Pinpoint the cell where the given text exists, returning its (X, Y) midpoint coordinate. 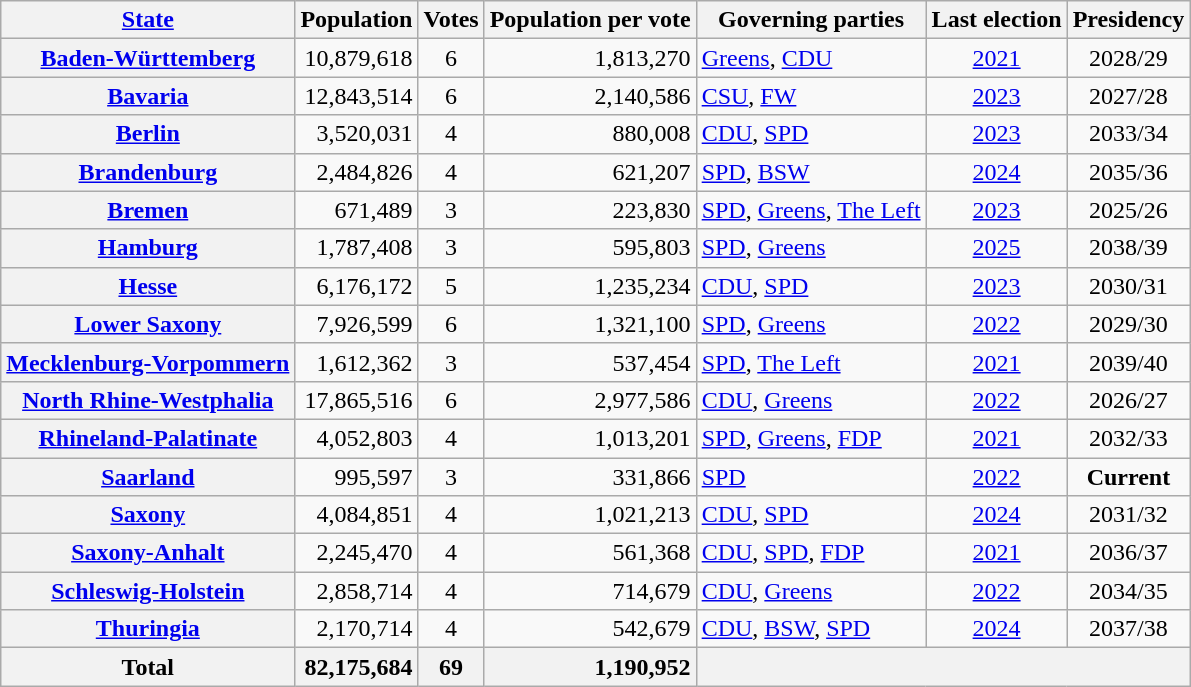
2028/29 (1128, 58)
2035/36 (1128, 172)
4,052,803 (356, 438)
17,865,516 (356, 400)
10,879,618 (356, 58)
CDU, SPD, FDP (811, 553)
223,830 (590, 210)
Saxony (148, 515)
561,368 (590, 553)
2,245,470 (356, 553)
82,175,684 (356, 667)
State (148, 20)
2029/30 (1128, 324)
714,679 (590, 591)
1,190,952 (590, 667)
2030/31 (1128, 286)
2027/28 (1128, 96)
671,489 (356, 210)
Hesse (148, 286)
CDU, BSW, SPD (811, 629)
Votes (451, 20)
1,321,100 (590, 324)
880,008 (590, 134)
Governing parties (811, 20)
Bavaria (148, 96)
2025 (996, 248)
12,843,514 (356, 96)
Population (356, 20)
595,803 (590, 248)
Baden-Württemberg (148, 58)
1,235,234 (590, 286)
2038/39 (1128, 248)
Berlin (148, 134)
Bremen (148, 210)
537,454 (590, 362)
Saarland (148, 477)
1,013,201 (590, 438)
Brandenburg (148, 172)
Thuringia (148, 629)
Presidency (1128, 20)
2025/26 (1128, 210)
2,858,714 (356, 591)
2,484,826 (356, 172)
5 (451, 286)
Total (148, 667)
Hamburg (148, 248)
6,176,172 (356, 286)
2,170,714 (356, 629)
Saxony-Anhalt (148, 553)
CSU, FW (811, 96)
1,787,408 (356, 248)
Schleswig-Holstein (148, 591)
2031/32 (1128, 515)
SPD, BSW (811, 172)
SPD, Greens, FDP (811, 438)
3,520,031 (356, 134)
Current (1128, 477)
2036/37 (1128, 553)
Population per vote (590, 20)
Last election (996, 20)
2,977,586 (590, 400)
2034/35 (1128, 591)
331,866 (590, 477)
SPD, The Left (811, 362)
621,207 (590, 172)
Mecklenburg-Vorpommern (148, 362)
1,612,362 (356, 362)
SPD (811, 477)
2032/33 (1128, 438)
1,813,270 (590, 58)
69 (451, 667)
995,597 (356, 477)
Lower Saxony (148, 324)
North Rhine-Westphalia (148, 400)
2026/27 (1128, 400)
542,679 (590, 629)
2039/40 (1128, 362)
2037/38 (1128, 629)
Greens, CDU (811, 58)
1,021,213 (590, 515)
2,140,586 (590, 96)
4,084,851 (356, 515)
SPD, Greens, The Left (811, 210)
7,926,599 (356, 324)
2033/34 (1128, 134)
Rhineland-Palatinate (148, 438)
